Provide the (x, y) coordinate of the cell's center where the given text is located.  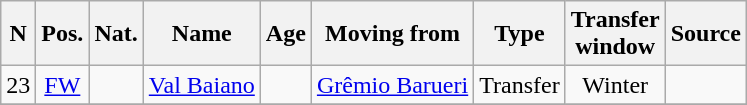
Name (202, 34)
Source (706, 34)
Grêmio Barueri (392, 85)
Age (286, 34)
Val Baiano (202, 85)
Type (520, 34)
FW (62, 85)
Winter (615, 85)
Moving from (392, 34)
Nat. (116, 34)
N (18, 34)
23 (18, 85)
Transfer (520, 85)
Pos. (62, 34)
Transferwindow (615, 34)
